Identify which cell holds the provided text, then report its (x, y) central coordinate. 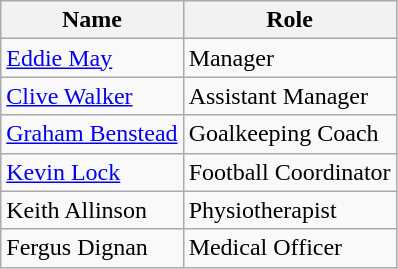
Assistant Manager (290, 96)
Goalkeeping Coach (290, 134)
Manager (290, 58)
Keith Allinson (92, 210)
Kevin Lock (92, 172)
Graham Benstead (92, 134)
Fergus Dignan (92, 248)
Medical Officer (290, 248)
Physiotherapist (290, 210)
Football Coordinator (290, 172)
Role (290, 20)
Eddie May (92, 58)
Clive Walker (92, 96)
Name (92, 20)
